Pinpoint the cell where the given text exists, returning its [X, Y] midpoint coordinate. 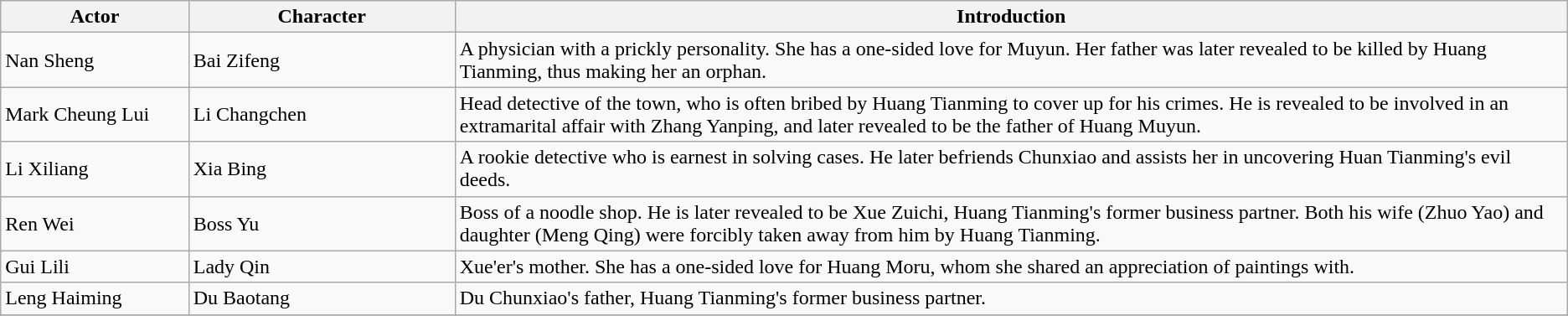
Actor [95, 17]
Character [322, 17]
Xia Bing [322, 169]
Nan Sheng [95, 60]
Bai Zifeng [322, 60]
Leng Haiming [95, 298]
Mark Cheung Lui [95, 114]
A rookie detective who is earnest in solving cases. He later befriends Chunxiao and assists her in uncovering Huan Tianming's evil deeds. [1011, 169]
Ren Wei [95, 223]
Xue'er's mother. She has a one-sided love for Huang Moru, whom she shared an appreciation of paintings with. [1011, 267]
Li Changchen [322, 114]
Du Baotang [322, 298]
Introduction [1011, 17]
Lady Qin [322, 267]
Gui Lili [95, 267]
Du Chunxiao's father, Huang Tianming's former business partner. [1011, 298]
Boss Yu [322, 223]
Li Xiliang [95, 169]
